Provide the [x, y] coordinate of the cell's center where the given text is located.  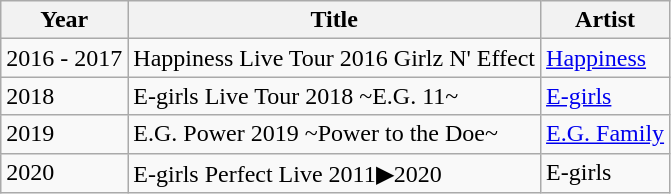
Happiness Live Tour 2016 Girlz N' Effect [334, 58]
E.G. Power 2019 ~Power to the Doe~ [334, 134]
E.G. Family [606, 134]
2019 [64, 134]
Title [334, 20]
Happiness [606, 58]
Year [64, 20]
2016 - 2017 [64, 58]
2018 [64, 96]
E-girls Live Tour 2018 ~E.G. 11~ [334, 96]
2020 [64, 173]
E-girls Perfect Live 2011▶2020 [334, 173]
Artist [606, 20]
